Identify which cell holds the provided text, then report its (x, y) central coordinate. 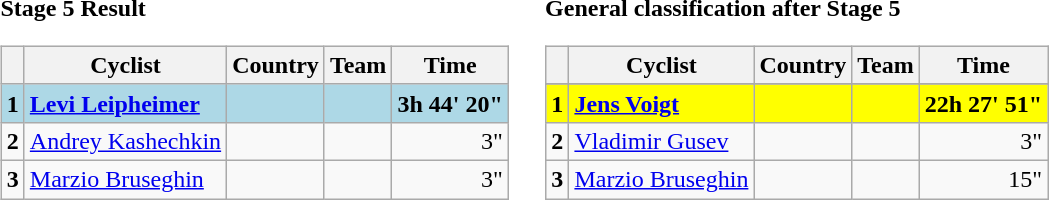
Vladimir Gusev (662, 141)
3h 44' 20" (450, 103)
22h 27' 51" (983, 103)
15" (983, 179)
Levi Leipheimer (125, 103)
Jens Voigt (662, 103)
Andrey Kashechkin (125, 141)
